Pinpoint the cell where the given text exists, returning its [x, y] midpoint coordinate. 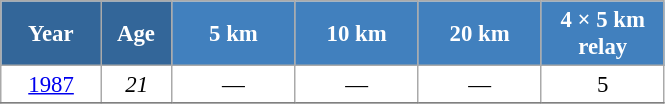
5 km [234, 34]
21 [136, 85]
Year [52, 34]
Age [136, 34]
10 km [356, 34]
1987 [52, 85]
4 × 5 km relay [602, 34]
20 km [480, 34]
5 [602, 85]
